Locate the cell with the specified text and output its (x, y) center coordinate. 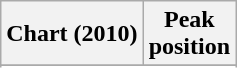
Chart (2010) (72, 34)
Peakposition (189, 34)
